Find where the given text appears and provide that cell's center as [x, y] coordinate. 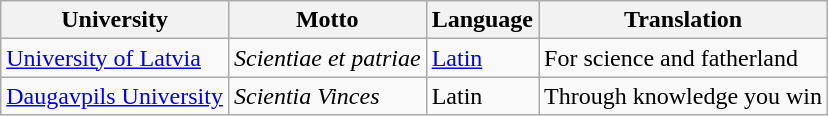
Language [482, 20]
Scientiae et patriae [327, 58]
Motto [327, 20]
Daugavpils University [115, 96]
Translation [684, 20]
For science and fatherland [684, 58]
Through knowledge you win [684, 96]
University [115, 20]
University of Latvia [115, 58]
Scientia Vinces [327, 96]
